Pinpoint the cell where the given text exists, returning its [X, Y] midpoint coordinate. 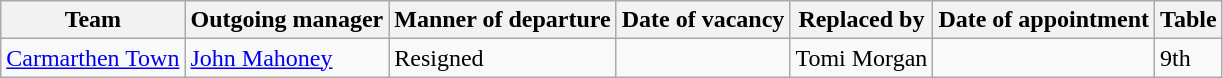
Resigned [502, 58]
9th [1189, 58]
Date of vacancy [703, 20]
John Mahoney [287, 58]
Team [93, 20]
Carmarthen Town [93, 58]
Table [1189, 20]
Manner of departure [502, 20]
Tomi Morgan [862, 58]
Date of appointment [1044, 20]
Replaced by [862, 20]
Outgoing manager [287, 20]
